Determine the (x, y) coordinate at the center of the cell enclosing the given text.  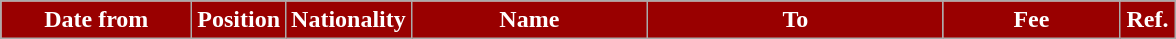
To (795, 20)
Position (239, 20)
Ref. (1147, 20)
Fee (1031, 20)
Nationality (349, 20)
Name (529, 20)
Date from (96, 20)
